Search for the cell housing the specified text and yield its (X, Y) center coordinate. 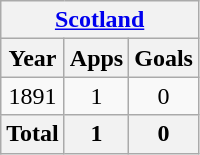
Apps (96, 58)
Goals (164, 58)
1891 (33, 96)
Scotland (100, 20)
Year (33, 58)
Total (33, 134)
